For the text-containing cell, return its midpoint in (X, Y) coordinate format. 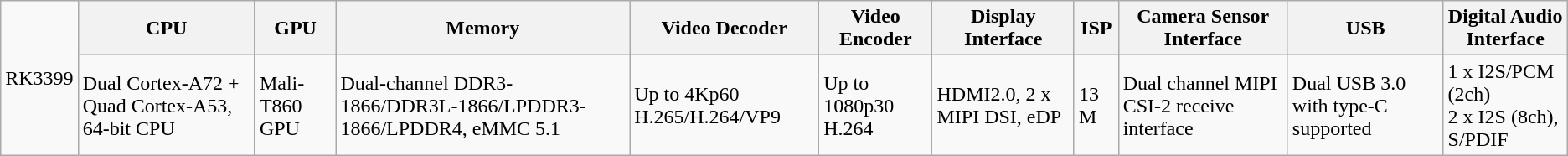
13 M (1096, 106)
HDMI2.0, 2 x MIPI DSI, eDP (1003, 106)
RK3399 (39, 78)
Mali-T860 GPU (295, 106)
Memory (482, 29)
ISP (1096, 29)
GPU (295, 29)
Display Interface (1003, 29)
Digital Audio Interface (1505, 29)
Up to 1080p30 H.264 (876, 106)
Up to 4Kp60 H.265/H.264/VP9 (725, 106)
CPU (166, 29)
Video Encoder (876, 29)
Dual USB 3.0 with type-C supported (1365, 106)
Dual channel MIPI CSI-2 receive interface (1203, 106)
Dual Cortex-A72 + Quad Cortex-A53, 64-bit CPU (166, 106)
Dual-channel DDR3-1866/DDR3L-1866/LPDDR3-1866/LPDDR4, eMMC 5.1 (482, 106)
Camera Sensor Interface (1203, 29)
Video Decoder (725, 29)
USB (1365, 29)
1 x I2S/PCM (2ch)2 x I2S (8ch), S/PDIF (1505, 106)
